Return the [x, y] coordinate for the center point of the cell that contains the specified text.  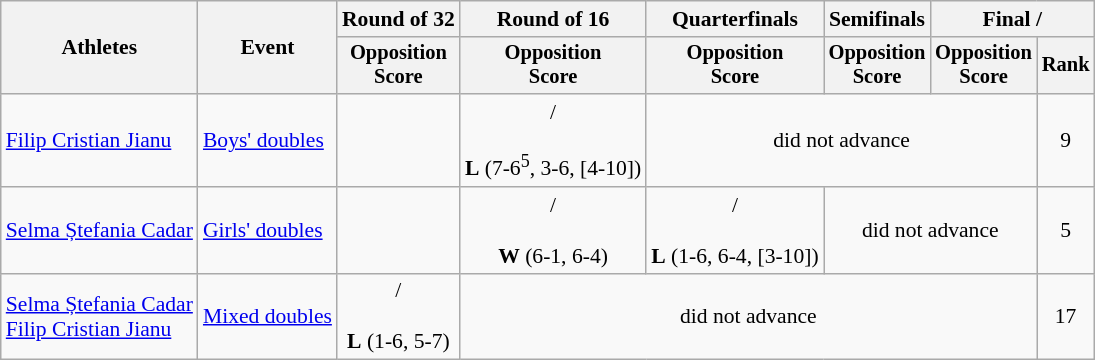
Rank [1066, 66]
Girls' doubles [268, 230]
/W (6-1, 6-4) [553, 230]
/L (1-6, 6-4, [3-10]) [734, 230]
Final / [1012, 19]
9 [1066, 140]
17 [1066, 316]
/L (1-6, 5-7) [398, 316]
Mixed doubles [268, 316]
/L (7-65, 3-6, [4-10]) [553, 140]
Round of 32 [398, 19]
Boys' doubles [268, 140]
Round of 16 [553, 19]
Selma Ștefania CadarFilip Cristian Jianu [100, 316]
Filip Cristian Jianu [100, 140]
5 [1066, 230]
Athletes [100, 48]
Event [268, 48]
Selma Ștefania Cadar [100, 230]
Semifinals [878, 19]
Quarterfinals [734, 19]
